Identify which cell holds the provided text, then report its [x, y] central coordinate. 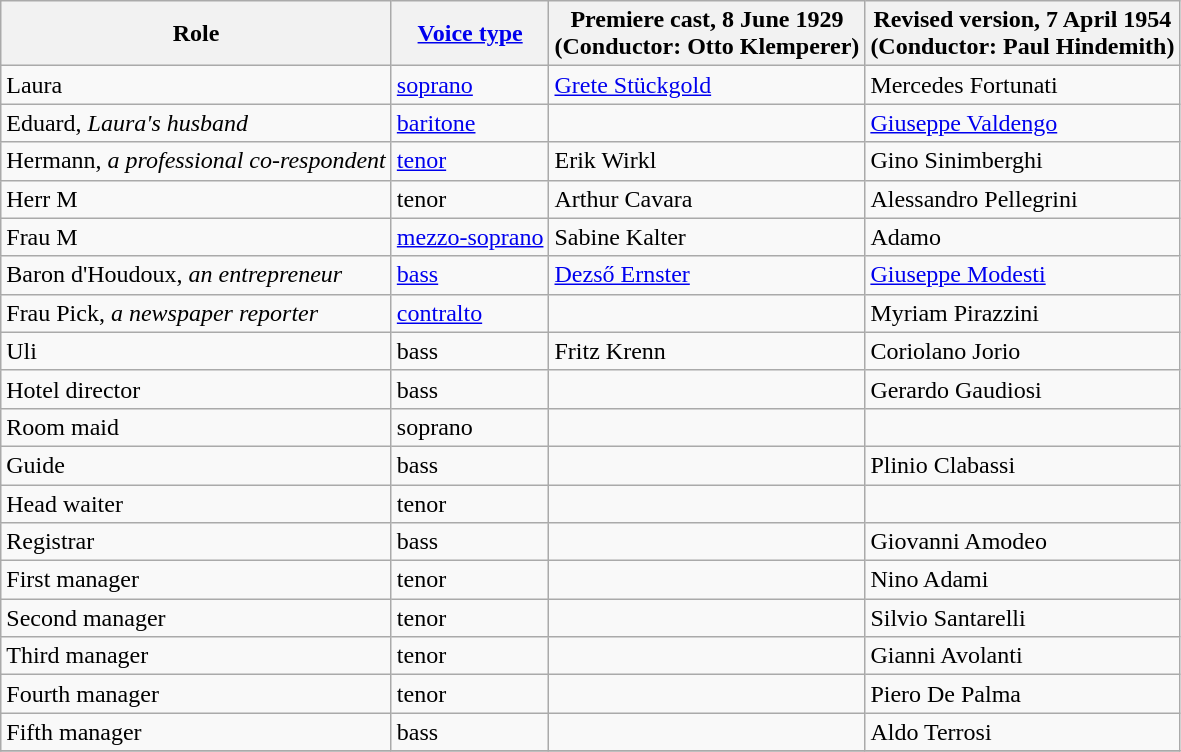
Silvio Santarelli [1022, 618]
Baron d'Houdoux, an entrepreneur [196, 275]
Hotel director [196, 389]
Arthur Cavara [707, 199]
Giuseppe Modesti [1022, 275]
Grete Stückgold [707, 85]
Sabine Kalter [707, 237]
Giuseppe Valdengo [1022, 123]
Herr M [196, 199]
Hermann, a professional co-respondent [196, 161]
Room maid [196, 427]
Coriolano Jorio [1022, 351]
baritone [470, 123]
First manager [196, 580]
Erik Wirkl [707, 161]
Piero De Palma [1022, 694]
Fourth manager [196, 694]
Dezső Ernster [707, 275]
Second manager [196, 618]
Plinio Clabassi [1022, 465]
Eduard, Laura's husband [196, 123]
Alessandro Pellegrini [1022, 199]
Third manager [196, 656]
Revised version, 7 April 1954(Conductor: Paul Hindemith) [1022, 34]
Head waiter [196, 503]
Frau M [196, 237]
Aldo Terrosi [1022, 732]
Role [196, 34]
Fritz Krenn [707, 351]
Frau Pick, a newspaper reporter [196, 313]
Fifth manager [196, 732]
Voice type [470, 34]
Adamo [1022, 237]
Registrar [196, 542]
Mercedes Fortunati [1022, 85]
Guide [196, 465]
Gianni Avolanti [1022, 656]
Nino Adami [1022, 580]
Giovanni Amodeo [1022, 542]
Gerardo Gaudiosi [1022, 389]
Laura [196, 85]
Gino Sinimberghi [1022, 161]
Uli [196, 351]
mezzo-soprano [470, 237]
Premiere cast, 8 June 1929(Conductor: Otto Klemperer) [707, 34]
Myriam Pirazzini [1022, 313]
contralto [470, 313]
